Return the [X, Y] coordinate for the center point of the cell that contains the specified text.  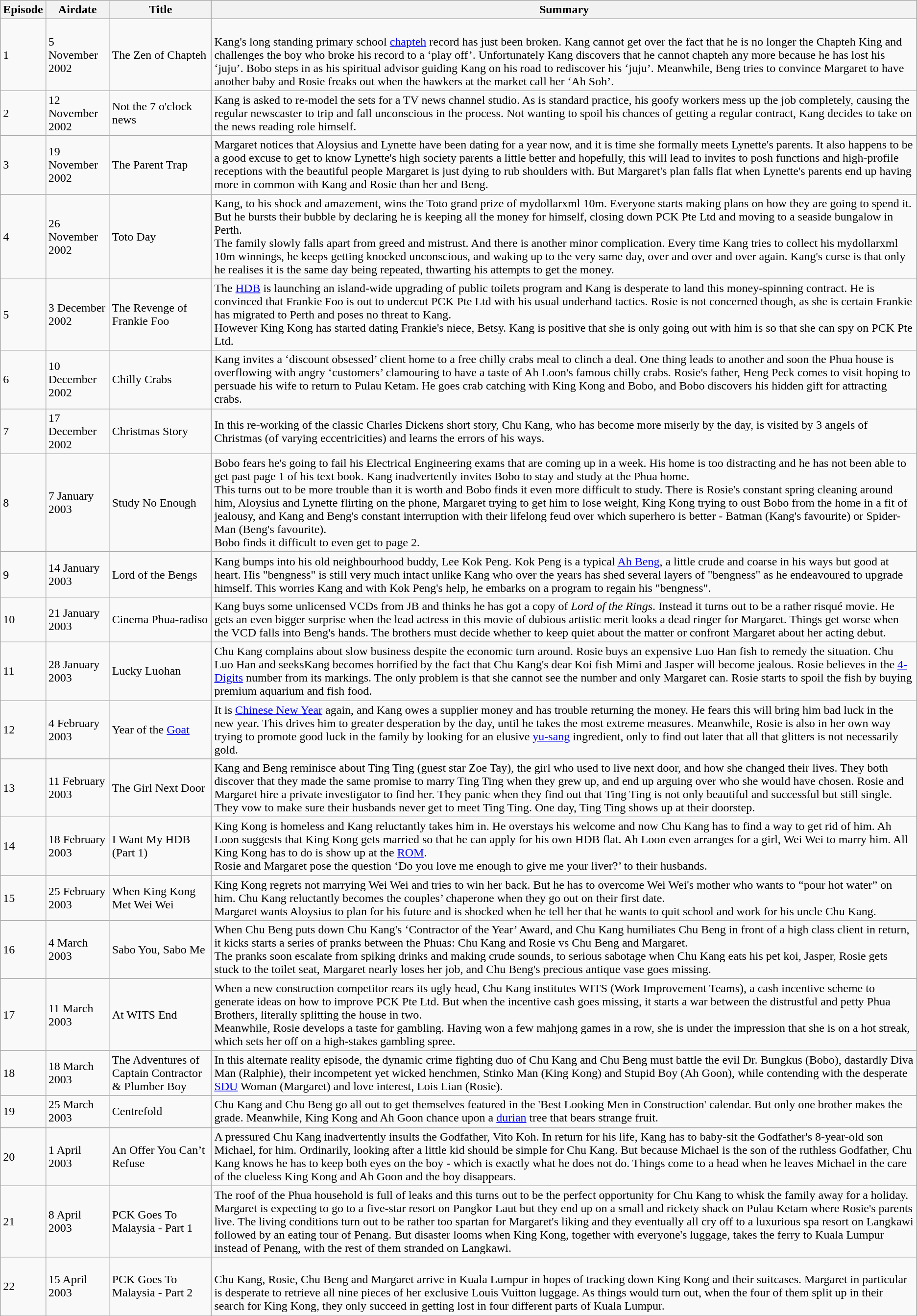
3 [23, 165]
An Offer You Can’t Refuse [161, 1156]
PCK Goes To Malaysia - Part 2 [161, 1287]
11 February 2003 [77, 788]
3 December 2002 [77, 315]
14 January 2003 [77, 574]
Lucky Luohan [161, 671]
The Adventures of Captain Contractor & Plumber Boy [161, 1073]
4 [23, 236]
Not the 7 o'clock news [161, 113]
13 [23, 788]
22 [23, 1287]
5 [23, 315]
At WITS End [161, 1015]
10 [23, 619]
Title [161, 10]
19 November 2002 [77, 165]
Chilly Crabs [161, 379]
Christmas Story [161, 431]
18 March 2003 [77, 1073]
14 [23, 847]
20 [23, 1156]
Episode [23, 10]
The Zen of Chapteh [161, 55]
Year of the Goat [161, 730]
Sabo You, Sabo Me [161, 950]
10 December 2002 [77, 379]
8 [23, 503]
17 December 2002 [77, 431]
Centrefold [161, 1111]
7 [23, 431]
25 March 2003 [77, 1111]
Lord of the Bengs [161, 574]
The Girl Next Door [161, 788]
21 [23, 1221]
25 February 2003 [77, 898]
15 April 2003 [77, 1287]
5 November 2002 [77, 55]
4 March 2003 [77, 950]
Airdate [77, 10]
26 November 2002 [77, 236]
12 [23, 730]
Summary [564, 10]
19 [23, 1111]
8 April 2003 [77, 1221]
15 [23, 898]
4 February 2003 [77, 730]
7 January 2003 [77, 503]
6 [23, 379]
PCK Goes To Malaysia - Part 1 [161, 1221]
17 [23, 1015]
1 [23, 55]
12 November 2002 [77, 113]
21 January 2003 [77, 619]
18 [23, 1073]
2 [23, 113]
I Want My HDB (Part 1) [161, 847]
The Parent Trap [161, 165]
18 February 2003 [77, 847]
9 [23, 574]
16 [23, 950]
When King Kong Met Wei Wei [161, 898]
The Revenge of Frankie Foo [161, 315]
1 April 2003 [77, 1156]
Study No Enough [161, 503]
28 January 2003 [77, 671]
Toto Day [161, 236]
11 [23, 671]
11 March 2003 [77, 1015]
Cinema Phua-radiso [161, 619]
